Output the (x, y) coordinate of the center of the cell containing the given text.  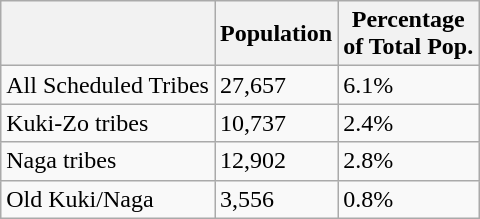
2.4% (408, 123)
All Scheduled Tribes (108, 85)
12,902 (276, 161)
Old Kuki/Naga (108, 199)
Kuki-Zo tribes (108, 123)
10,737 (276, 123)
Naga tribes (108, 161)
0.8% (408, 199)
6.1% (408, 85)
Population (276, 34)
27,657 (276, 85)
3,556 (276, 199)
Percentageof Total Pop. (408, 34)
2.8% (408, 161)
